Provide the [x, y] coordinate of the cell's center where the given text is located.  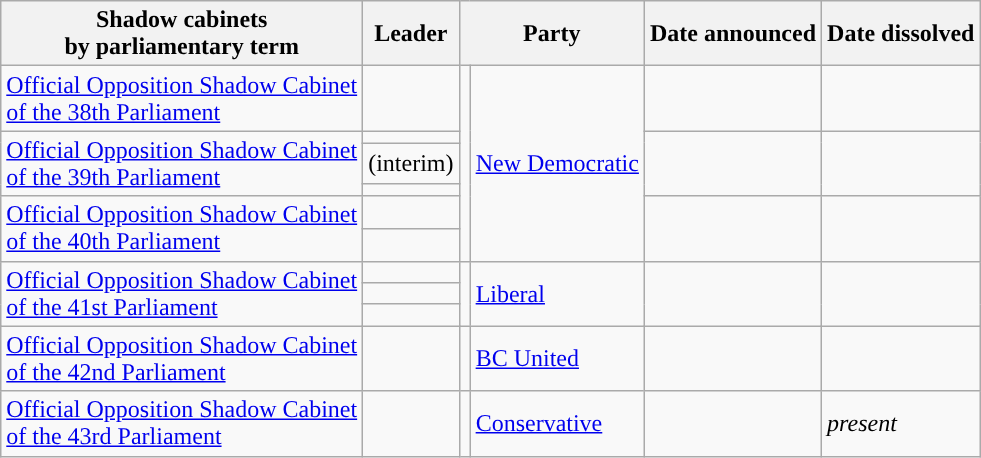
present [901, 424]
Official Opposition Shadow Cabinetof the 38th Parliament [182, 98]
Party [552, 34]
Official Opposition Shadow Cabinetof the 43rd Parliament [182, 424]
(interim) [411, 164]
Shadow cabinetsby parliamentary term [182, 34]
Official Opposition Shadow Cabinetof the 41st Parliament [182, 294]
Official Opposition Shadow Cabinetof the 39th Parliament [182, 164]
Official Opposition Shadow Cabinetof the 42nd Parliament [182, 358]
Date announced [732, 34]
Liberal [557, 294]
BC United [557, 358]
Official Opposition Shadow Cabinetof the 40th Parliament [182, 228]
Conservative [557, 424]
Date dissolved [901, 34]
Leader [411, 34]
New Democratic [557, 164]
